Locate the cell with the specified text and output its [x, y] center coordinate. 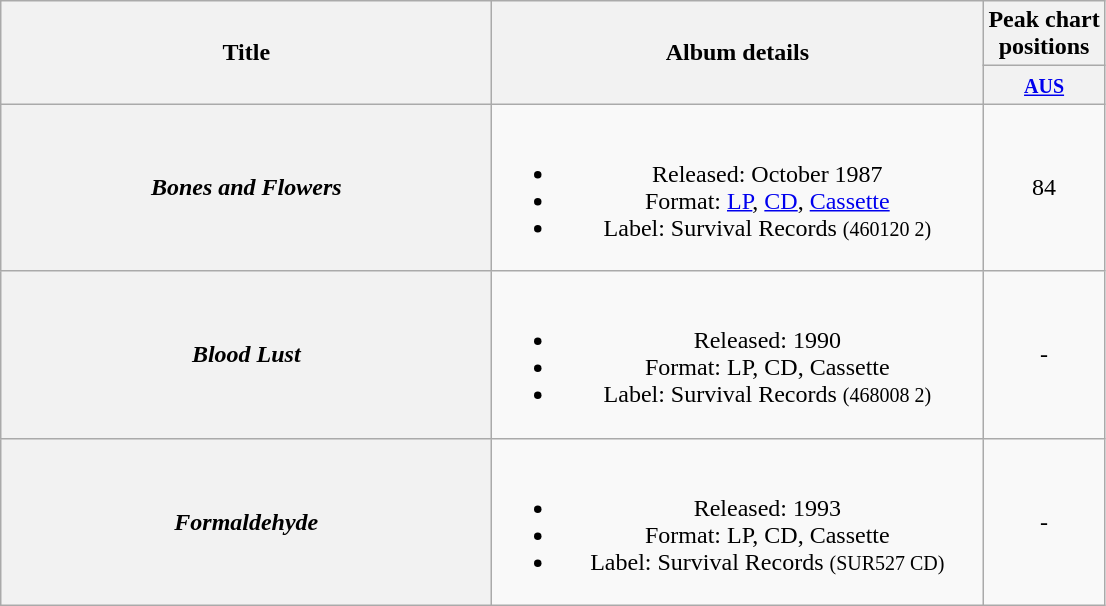
Peak chartpositions [1044, 34]
Album details [738, 52]
Blood Lust [246, 354]
Released: October 1987Format: LP, CD, CassetteLabel: Survival Records (460120 2) [738, 188]
84 [1044, 188]
Formaldehyde [246, 522]
Released: 1993Format: LP, CD, CassetteLabel: Survival Records (SUR527 CD) [738, 522]
Title [246, 52]
Bones and Flowers [246, 188]
AUS [1044, 85]
Released: 1990Format: LP, CD, CassetteLabel: Survival Records (468008 2) [738, 354]
